From the cell containing the given text, extract its center point as [X, Y] coordinate. 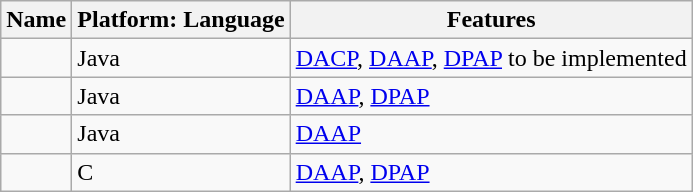
Name [36, 20]
Features [491, 20]
DACP, DAAP, DPAP to be implemented [491, 58]
DAAP [491, 134]
C [181, 172]
Platform: Language [181, 20]
